Search for the cell housing the specified text and yield its (x, y) center coordinate. 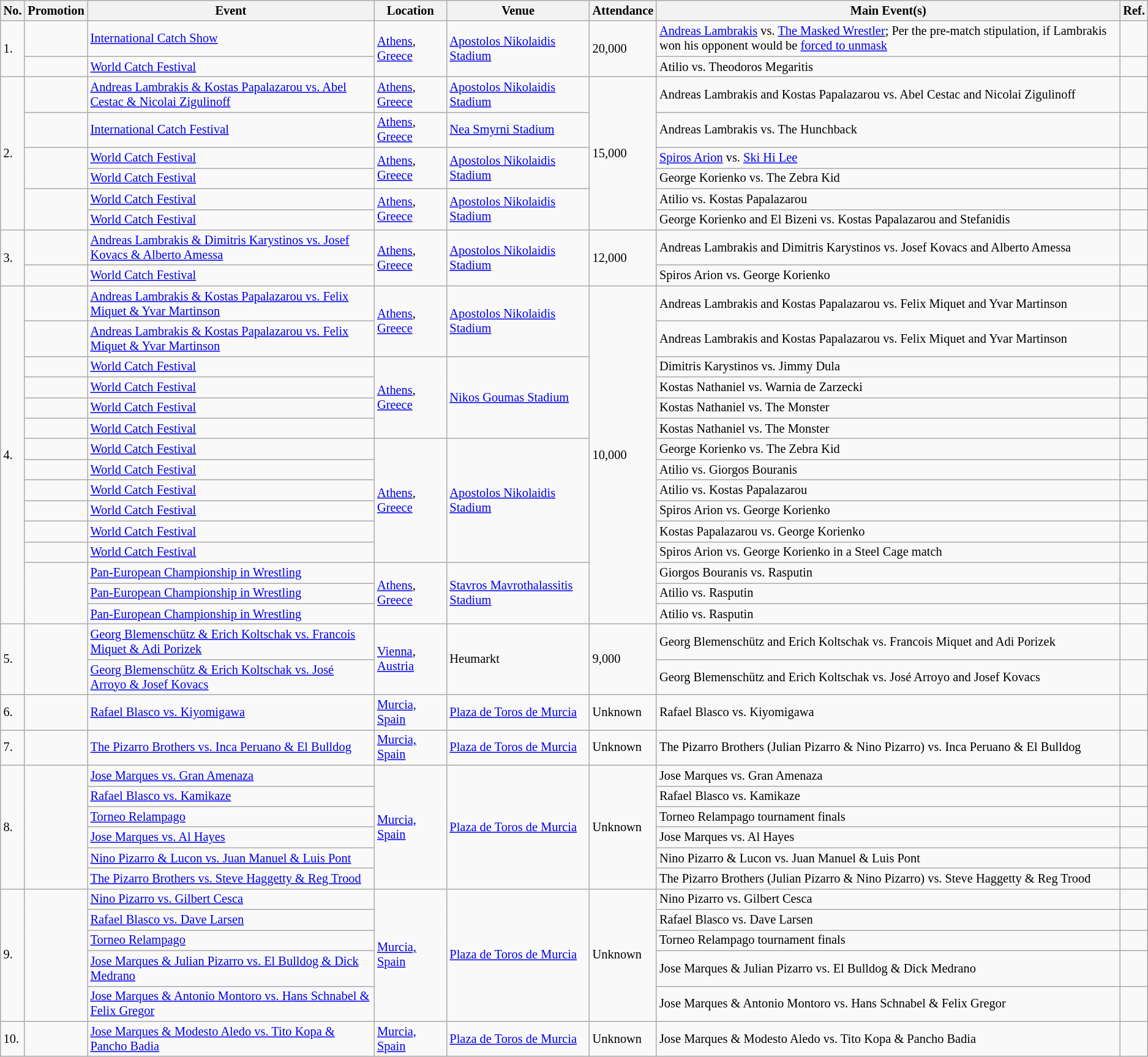
6. (13, 712)
Nikos Goumas Stadium (518, 398)
The Pizarro Brothers vs. Inca Peruano & El Bulldog (231, 747)
10,000 (623, 455)
Georg Blemenschütz & Erich Koltschak vs. José Arroyo & Josef Kovacs (231, 677)
7. (13, 747)
2. (13, 153)
9. (13, 955)
Dimitris Karystinos vs. Jimmy Dula (888, 367)
No. (13, 10)
Ref. (1134, 10)
Andreas Lambrakis & Kostas Papalazarou vs. Abel Cestac & Nicolai Zigulinoff (231, 94)
15,000 (623, 153)
Main Event(s) (888, 10)
The Pizarro Brothers vs. Steve Haggetty & Reg Trood (231, 878)
Spiros Arion vs. Ski Hi Lee (888, 158)
Attendance (623, 10)
5. (13, 659)
12,000 (623, 257)
Andreas Lambrakis and Kostas Papalazarou vs. Abel Cestac and Nicolai Zigulinoff (888, 94)
Giorgos Bouranis vs. Rasputin (888, 572)
Georg Blemenschütz and Erich Koltschak vs. José Arroyo and Josef Kovacs (888, 677)
Promotion (56, 10)
The Pizarro Brothers (Julian Pizarro & Nino Pizarro) vs. Steve Haggetty & Reg Trood (888, 878)
Atilio vs. Giorgos Bouranis (888, 469)
20,000 (623, 49)
Venue (518, 10)
9,000 (623, 659)
4. (13, 455)
Georg Blemenschütz & Erich Koltschak vs. Francois Miquet & Adi Porizek (231, 641)
Spiros Arion vs. George Korienko in a Steel Cage match (888, 552)
Atilio vs. Theodoros Megaritis (888, 67)
George Korienko and El Bizeni vs. Kostas Papalazarou and Stefanidis (888, 220)
Andreas Lambrakis & Dimitris Karystinos vs. Josef Kovacs & Alberto Amessa (231, 247)
Heumarkt (518, 659)
International Catch Show (231, 39)
1. (13, 49)
Andreas Lambrakis vs. The Hunchback (888, 130)
10. (13, 1039)
Kostas Papalazarou vs. George Korienko (888, 531)
Georg Blemenschütz and Erich Koltschak vs. Francois Miquet and Adi Porizek (888, 641)
Location (410, 10)
Vienna, Austria (410, 659)
International Catch Festival (231, 130)
8. (13, 827)
Event (231, 10)
3. (13, 257)
Andreas Lambrakis and Dimitris Karystinos vs. Josef Kovacs and Alberto Amessa (888, 247)
The Pizarro Brothers (Julian Pizarro & Nino Pizarro) vs. Inca Peruano & El Bulldog (888, 747)
Nea Smyrni Stadium (518, 130)
Stavros Mavrothalassitis Stadium (518, 592)
Andreas Lambrakis vs. The Masked Wrestler; Per the pre-match stipulation, if Lambrakis won his opponent would be forced to unmask (888, 39)
Kostas Nathaniel vs. Warnia de Zarzecki (888, 387)
